Output the [X, Y] coordinate of the center of the cell containing the given text.  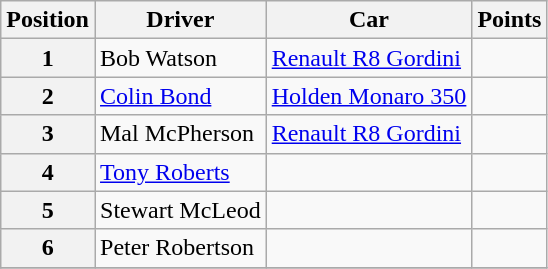
Car [369, 20]
Peter Robertson [180, 248]
Points [510, 20]
5 [48, 210]
Driver [180, 20]
Position [48, 20]
Tony Roberts [180, 172]
Colin Bond [180, 96]
2 [48, 96]
Holden Monaro 350 [369, 96]
1 [48, 58]
3 [48, 134]
Mal McPherson [180, 134]
4 [48, 172]
Stewart McLeod [180, 210]
6 [48, 248]
Bob Watson [180, 58]
